Output the (X, Y) coordinate of the center of the cell containing the given text.  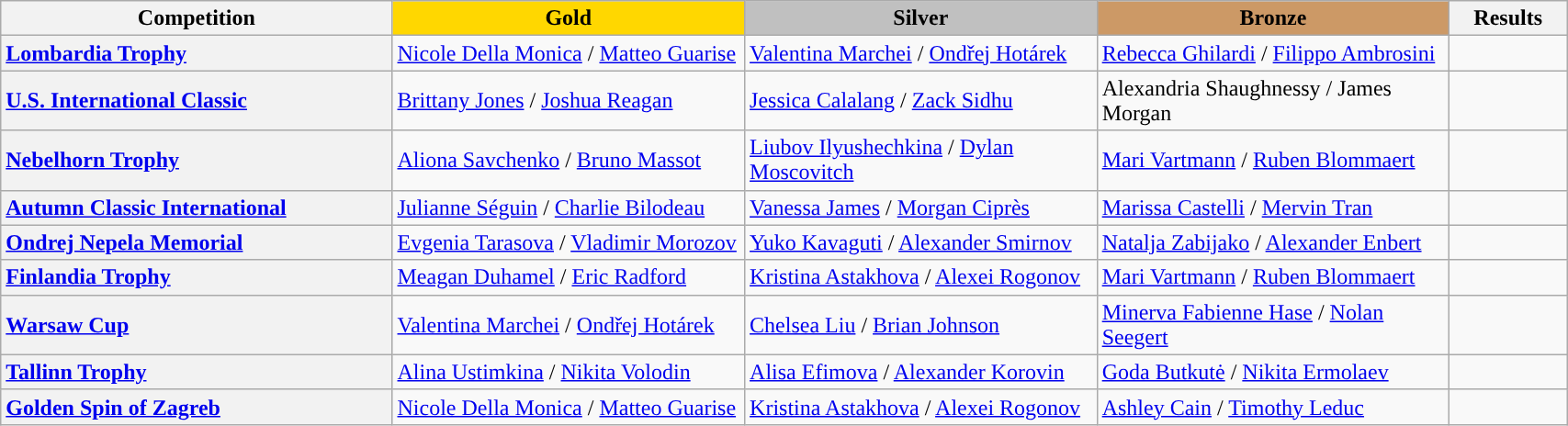
Bronze (1273, 18)
Gold (569, 18)
Vanessa James / Morgan Ciprès (921, 207)
Aliona Savchenko / Bruno Massot (569, 160)
Results (1508, 18)
Brittany Jones / Joshua Reagan (569, 101)
Nebelhorn Trophy (197, 160)
Ashley Cain / Timothy Leduc (1273, 407)
Alina Ustimkina / Nikita Volodin (569, 372)
U.S. International Classic (197, 101)
Warsaw Cup (197, 325)
Alisa Efimova / Alexander Korovin (921, 372)
Ondrej Nepela Memorial (197, 242)
Finlandia Trophy (197, 277)
Goda Butkutė / Nikita Ermolaev (1273, 372)
Competition (197, 18)
Lombardia Trophy (197, 53)
Silver (921, 18)
Jessica Calalang / Zack Sidhu (921, 101)
Julianne Séguin / Charlie Bilodeau (569, 207)
Golden Spin of Zagreb (197, 407)
Liubov Ilyushechkina / Dylan Moscovitch (921, 160)
Alexandria Shaughnessy / James Morgan (1273, 101)
Autumn Classic International (197, 207)
Yuko Kavaguti / Alexander Smirnov (921, 242)
Chelsea Liu / Brian Johnson (921, 325)
Evgenia Tarasova / Vladimir Morozov (569, 242)
Minerva Fabienne Hase / Nolan Seegert (1273, 325)
Rebecca Ghilardi / Filippo Ambrosini (1273, 53)
Meagan Duhamel / Eric Radford (569, 277)
Natalja Zabijako / Alexander Enbert (1273, 242)
Tallinn Trophy (197, 372)
Marissa Castelli / Mervin Tran (1273, 207)
